Output the (x, y) coordinate of the center of the cell containing the given text.  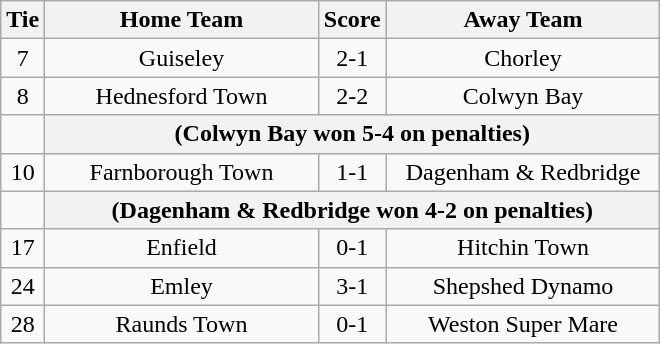
3-1 (352, 286)
1-1 (352, 172)
Away Team (523, 20)
2-1 (352, 58)
Weston Super Mare (523, 324)
10 (23, 172)
Raunds Town (182, 324)
Colwyn Bay (523, 96)
2-2 (352, 96)
Dagenham & Redbridge (523, 172)
Tie (23, 20)
Hednesford Town (182, 96)
28 (23, 324)
8 (23, 96)
Home Team (182, 20)
Enfield (182, 248)
17 (23, 248)
Guiseley (182, 58)
Hitchin Town (523, 248)
(Dagenham & Redbridge won 4-2 on penalties) (352, 210)
7 (23, 58)
(Colwyn Bay won 5-4 on penalties) (352, 134)
24 (23, 286)
Emley (182, 286)
Chorley (523, 58)
Farnborough Town (182, 172)
Shepshed Dynamo (523, 286)
Score (352, 20)
